Return (X, Y) of the center of cell containing provided text 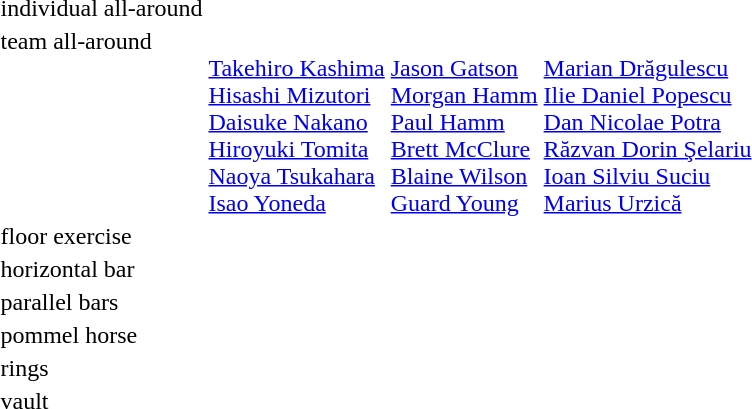
Jason GatsonMorgan HammPaul HammBrett McClureBlaine WilsonGuard Young (464, 122)
Takehiro KashimaHisashi MizutoriDaisuke NakanoHiroyuki TomitaNaoya TsukaharaIsao Yoneda (296, 122)
